Find where the given text appears and provide that cell's center as (x, y) coordinate. 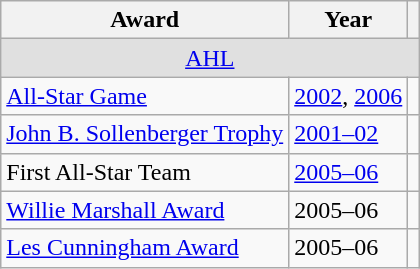
Award (145, 20)
Les Cunningham Award (145, 248)
Year (348, 20)
John B. Sollenberger Trophy (145, 134)
2002, 2006 (348, 96)
AHL (210, 58)
2001–02 (348, 134)
All-Star Game (145, 96)
Willie Marshall Award (145, 210)
First All-Star Team (145, 172)
